Capture the cell that displays the provided text and extract its (X, Y) central coordinate. 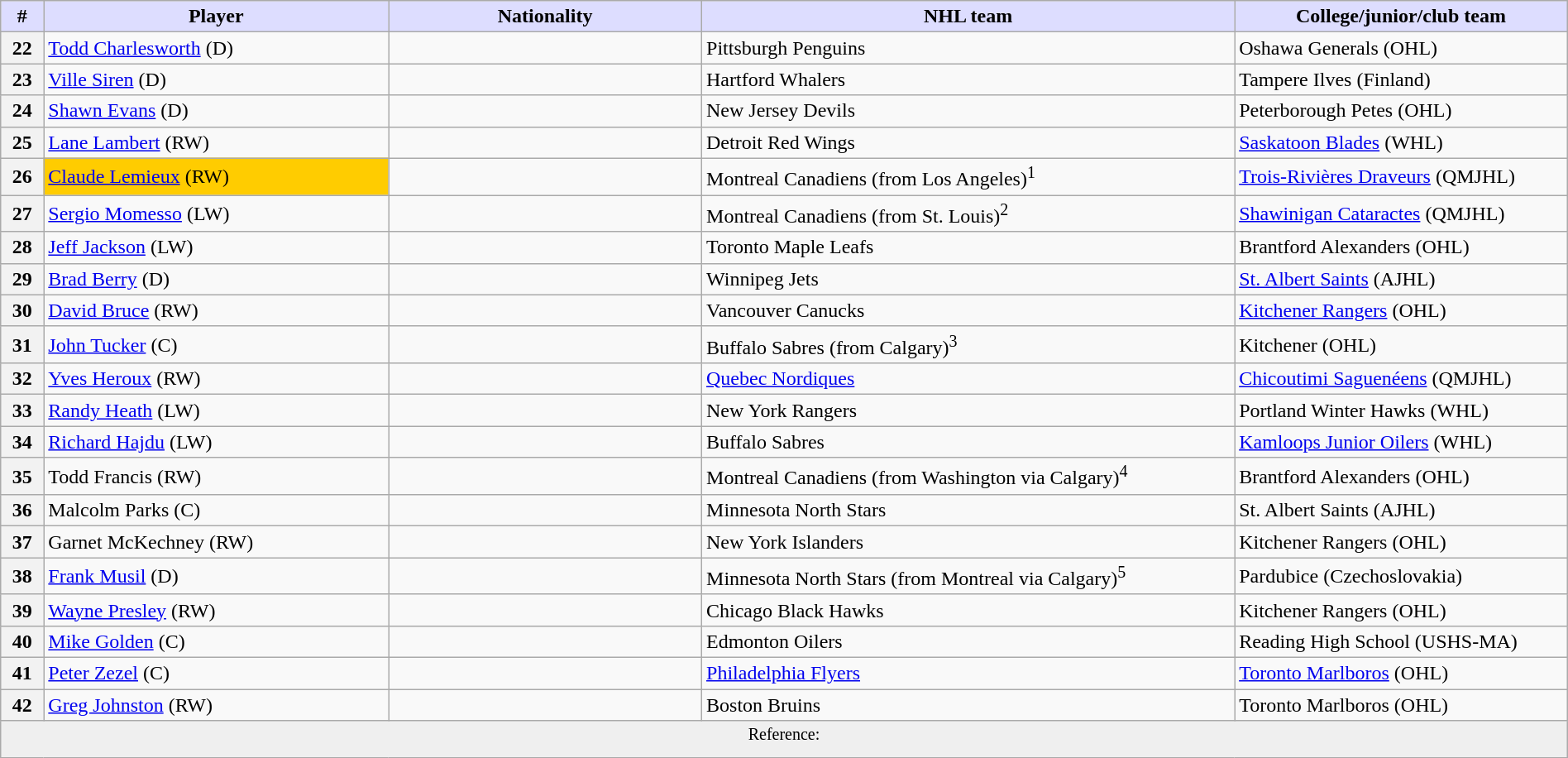
Vancouver Canucks (968, 310)
25 (22, 142)
39 (22, 610)
38 (22, 576)
New York Rangers (968, 410)
Pardubice (Czechoslovakia) (1401, 576)
34 (22, 442)
Buffalo Sabres (from Calgary)3 (968, 344)
42 (22, 705)
Sergio Momesso (LW) (217, 213)
Reading High School (USHS-MA) (1401, 641)
35 (22, 477)
28 (22, 247)
Winnipeg Jets (968, 279)
Shawn Evans (D) (217, 111)
Philadelphia Flyers (968, 673)
Todd Francis (RW) (217, 477)
New York Islanders (968, 542)
Nationality (546, 17)
Reference: (784, 740)
Greg Johnston (RW) (217, 705)
Detroit Red Wings (968, 142)
41 (22, 673)
Ville Siren (D) (217, 79)
Hartford Whalers (968, 79)
Peter Zezel (C) (217, 673)
29 (22, 279)
Chicago Black Hawks (968, 610)
Minnesota North Stars (from Montreal via Calgary)5 (968, 576)
27 (22, 213)
Yves Heroux (RW) (217, 379)
# (22, 17)
26 (22, 177)
David Bruce (RW) (217, 310)
Shawinigan Cataractes (QMJHL) (1401, 213)
Montreal Canadiens (from Los Angeles)1 (968, 177)
Saskatoon Blades (WHL) (1401, 142)
23 (22, 79)
Tampere Ilves (Finland) (1401, 79)
Mike Golden (C) (217, 641)
Kamloops Junior Oilers (WHL) (1401, 442)
31 (22, 344)
Garnet McKechney (RW) (217, 542)
30 (22, 310)
Richard Hajdu (LW) (217, 442)
Chicoutimi Saguenéens (QMJHL) (1401, 379)
Buffalo Sabres (968, 442)
Toronto Maple Leafs (968, 247)
40 (22, 641)
Montreal Canadiens (from St. Louis)2 (968, 213)
Jeff Jackson (LW) (217, 247)
Todd Charlesworth (D) (217, 48)
Kitchener (OHL) (1401, 344)
College/junior/club team (1401, 17)
Quebec Nordiques (968, 379)
Portland Winter Hawks (WHL) (1401, 410)
Wayne Presley (RW) (217, 610)
Frank Musil (D) (217, 576)
Boston Bruins (968, 705)
24 (22, 111)
37 (22, 542)
33 (22, 410)
Malcolm Parks (C) (217, 511)
NHL team (968, 17)
Oshawa Generals (OHL) (1401, 48)
Randy Heath (LW) (217, 410)
Minnesota North Stars (968, 511)
Pittsburgh Penguins (968, 48)
John Tucker (C) (217, 344)
Player (217, 17)
Edmonton Oilers (968, 641)
Claude Lemieux (RW) (217, 177)
32 (22, 379)
36 (22, 511)
Brad Berry (D) (217, 279)
Peterborough Petes (OHL) (1401, 111)
Montreal Canadiens (from Washington via Calgary)4 (968, 477)
22 (22, 48)
New Jersey Devils (968, 111)
Lane Lambert (RW) (217, 142)
Trois-Rivières Draveurs (QMJHL) (1401, 177)
